Find where the given text appears and provide that cell's center as (x, y) coordinate. 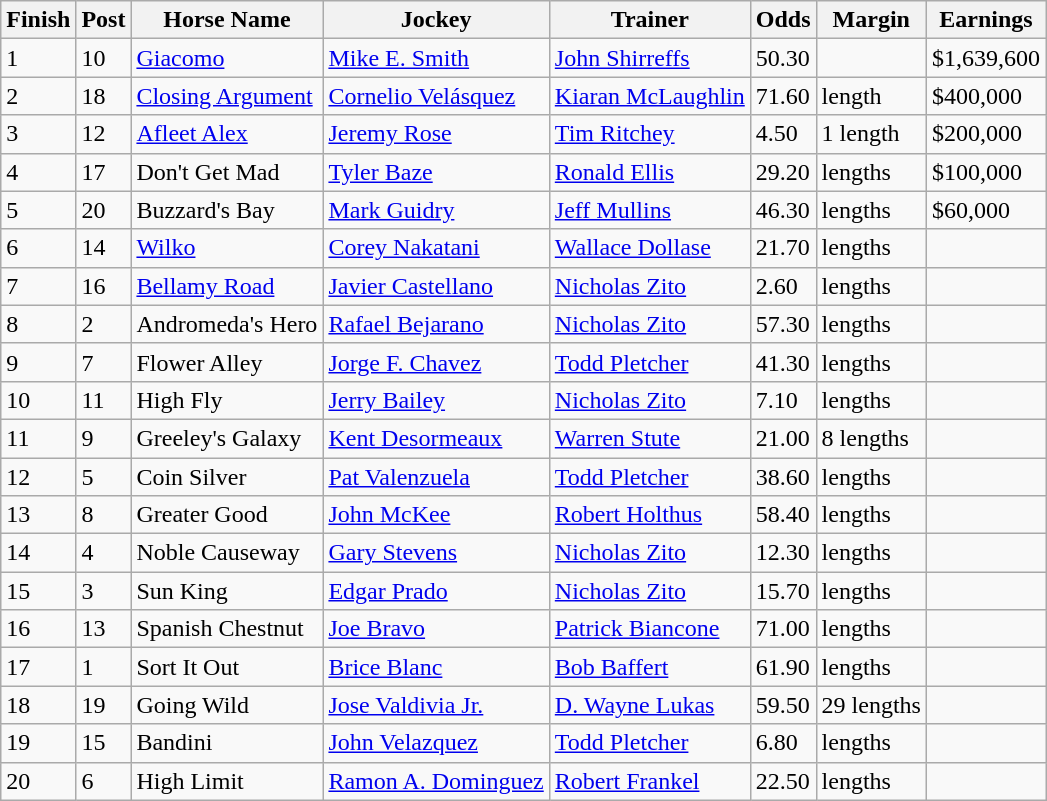
Patrick Biancone (650, 629)
Noble Causeway (227, 553)
Post (104, 20)
29 lengths (871, 705)
21.00 (783, 438)
Margin (871, 20)
$60,000 (986, 210)
Earnings (986, 20)
Mike E. Smith (436, 58)
Edgar Prado (436, 591)
High Limit (227, 781)
Ramon A. Dominguez (436, 781)
8 lengths (871, 438)
71.60 (783, 96)
Horse Name (227, 20)
High Fly (227, 400)
Greeley's Galaxy (227, 438)
Finish (38, 20)
Giacomo (227, 58)
Javier Castellano (436, 286)
Andromeda's Hero (227, 324)
Jockey (436, 20)
John McKee (436, 515)
Cornelio Velásquez (436, 96)
Kiaran McLaughlin (650, 96)
Robert Frankel (650, 781)
Robert Holthus (650, 515)
2.60 (783, 286)
Tim Ritchey (650, 134)
22.50 (783, 781)
21.70 (783, 248)
Sun King (227, 591)
Greater Good (227, 515)
Jose Valdivia Jr. (436, 705)
7.10 (783, 400)
length (871, 96)
38.60 (783, 477)
Don't Get Mad (227, 172)
41.30 (783, 362)
Warren Stute (650, 438)
John Shirreffs (650, 58)
Trainer (650, 20)
Coin Silver (227, 477)
Gary Stevens (436, 553)
Bandini (227, 743)
Wilko (227, 248)
$400,000 (986, 96)
4.50 (783, 134)
Going Wild (227, 705)
Rafael Bejarano (436, 324)
Brice Blanc (436, 667)
Jerry Bailey (436, 400)
61.90 (783, 667)
Jeremy Rose (436, 134)
Ronald Ellis (650, 172)
Jorge F. Chavez (436, 362)
Afleet Alex (227, 134)
59.50 (783, 705)
Buzzard's Bay (227, 210)
50.30 (783, 58)
Jeff Mullins (650, 210)
46.30 (783, 210)
$1,639,600 (986, 58)
John Velazquez (436, 743)
6.80 (783, 743)
Bob Baffert (650, 667)
Tyler Baze (436, 172)
Kent Desormeaux (436, 438)
58.40 (783, 515)
Odds (783, 20)
Bellamy Road (227, 286)
71.00 (783, 629)
Wallace Dollase (650, 248)
57.30 (783, 324)
D. Wayne Lukas (650, 705)
Sort It Out (227, 667)
15.70 (783, 591)
$200,000 (986, 134)
$100,000 (986, 172)
1 length (871, 134)
29.20 (783, 172)
Corey Nakatani (436, 248)
Joe Bravo (436, 629)
Flower Alley (227, 362)
Mark Guidry (436, 210)
Closing Argument (227, 96)
12.30 (783, 553)
Spanish Chestnut (227, 629)
Pat Valenzuela (436, 477)
